Provide the (X, Y) coordinate of the cell's center where the given text is located.  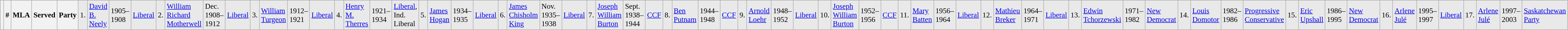
1982–1986 (1232, 15)
8. (668, 15)
MLA (21, 15)
Eric Upshall (1312, 15)
15. (1292, 15)
1971–1982 (1134, 15)
1995–1997 (1428, 15)
1986–1995 (1336, 15)
2. (161, 15)
1. (83, 15)
14. (1184, 15)
11. (904, 15)
1997–2003 (1511, 15)
Liberal, Ind. Liberal (405, 15)
4. (339, 15)
James Chisholm King (523, 15)
3. (255, 15)
1956–1964 (945, 15)
1948–1952 (783, 15)
9. (742, 15)
1934–1935 (462, 15)
# (7, 15)
17. (1470, 15)
Mathieu Breker (1008, 15)
Mary Batten (922, 15)
5. (423, 15)
James Hogan (439, 15)
Edwin Tchorzewski (1102, 15)
Ben Putnam (685, 15)
David B. Neely (98, 15)
6. (503, 15)
Served (44, 15)
1921–1934 (381, 15)
Nov. 1935–1938 (551, 15)
1912–1921 (299, 15)
1944–1948 (709, 15)
10. (825, 15)
Arnold Loehr (759, 15)
12. (987, 15)
7. (591, 15)
Louis Domotor (1206, 15)
1952–1956 (870, 15)
1964–1971 (1033, 15)
Henry M. Therres (357, 15)
Progressive Conservative (1264, 15)
13. (1075, 15)
William Turgeon (274, 15)
Dec. 1908–1912 (214, 15)
Saskatchewan Party (1545, 15)
Party (68, 15)
16. (1387, 15)
Sept. 1938–1944 (635, 15)
William Richard Motherwell (184, 15)
1905–1908 (120, 15)
